Provide the (x, y) coordinate of the cell's center where the given text is located.  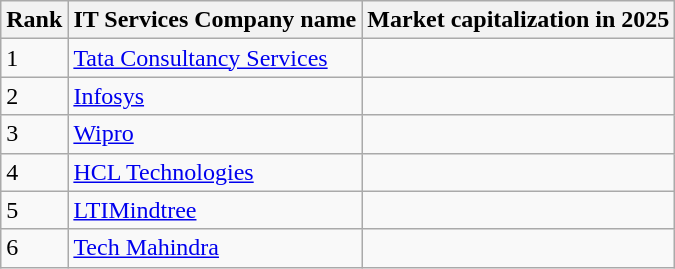
HCL Technologies (215, 172)
5 (34, 210)
4 (34, 172)
6 (34, 248)
Market capitalization in 2025 (518, 20)
3 (34, 134)
2 (34, 96)
Tata Consultancy Services (215, 58)
Tech Mahindra (215, 248)
1 (34, 58)
LTIMindtree (215, 210)
IT Services Company name (215, 20)
Rank (34, 20)
Infosys (215, 96)
Wipro (215, 134)
